Identify which cell holds the provided text, then report its (X, Y) central coordinate. 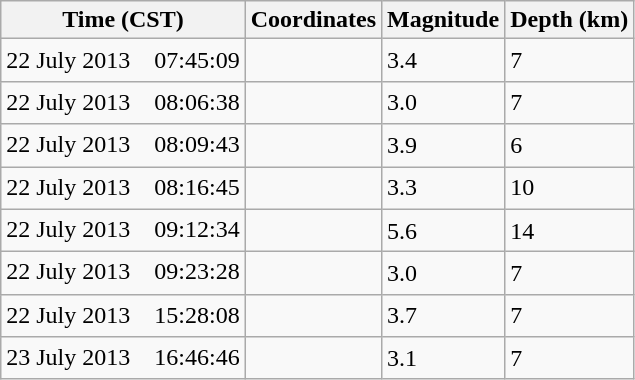
Magnitude (444, 20)
22 July 2013 08:09:43 (123, 146)
Time (CST) (123, 20)
3.7 (444, 316)
22 July 2013 07:45:09 (123, 60)
Coordinates (313, 20)
23 July 2013 16:46:46 (123, 358)
14 (570, 230)
22 July 2013 15:28:08 (123, 316)
3.4 (444, 60)
22 July 2013 08:06:38 (123, 102)
5.6 (444, 230)
10 (570, 188)
22 July 2013 09:12:34 (123, 230)
22 July 2013 08:16:45 (123, 188)
3.9 (444, 146)
6 (570, 146)
Depth (km) (570, 20)
3.3 (444, 188)
22 July 2013 09:23:28 (123, 274)
3.1 (444, 358)
